Provide the [x, y] coordinate of the cell's center where the given text is located.  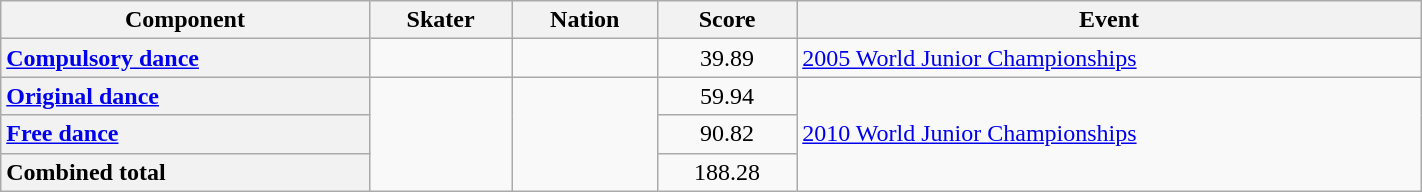
Event [1110, 20]
Compulsory dance [185, 58]
90.82 [726, 134]
Nation [584, 20]
59.94 [726, 96]
2005 World Junior Championships [1110, 58]
Score [726, 20]
188.28 [726, 172]
39.89 [726, 58]
Original dance [185, 96]
Combined total [185, 172]
Component [185, 20]
Skater [440, 20]
2010 World Junior Championships [1110, 134]
Free dance [185, 134]
